Extract the [x, y] coordinate from the center of the cell holding the provided text.  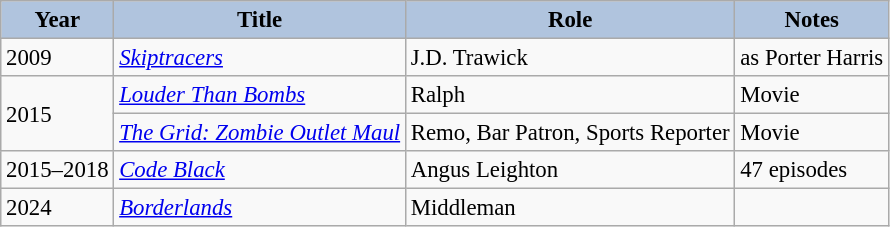
Ralph [570, 95]
2015 [58, 114]
2015–2018 [58, 170]
J.D. Trawick [570, 58]
Middleman [570, 208]
Year [58, 20]
Role [570, 20]
Title [260, 20]
as Porter Harris [812, 58]
The Grid: Zombie Outlet Maul [260, 133]
47 episodes [812, 170]
Louder Than Bombs [260, 95]
Borderlands [260, 208]
Notes [812, 20]
Skiptracers [260, 58]
2024 [58, 208]
2009 [58, 58]
Angus Leighton [570, 170]
Code Black [260, 170]
Remo, Bar Patron, Sports Reporter [570, 133]
